Identify which cell holds the provided text, then report its [x, y] central coordinate. 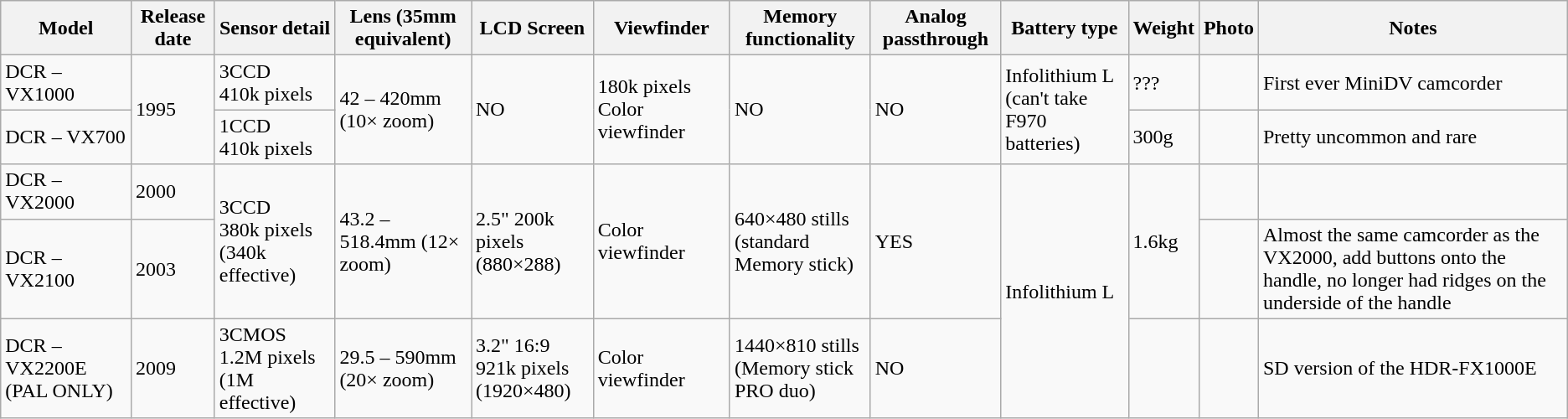
3.2" 16:9 921k pixels(1920×480) [532, 369]
DCR – VX2200E (PAL ONLY) [66, 369]
Infolithium L(can't take F970 batteries) [1065, 110]
Photo [1228, 28]
Memory functionality [800, 28]
DCR – VX2100 [66, 268]
2.5" 200k pixels(880×288) [532, 241]
Infolithium L [1065, 292]
29.5 – 590mm (20× zoom) [404, 369]
42 – 420mm (10× zoom) [404, 110]
Battery type [1065, 28]
300g [1163, 137]
Sensor detail [275, 28]
DCR – VX1000 [66, 82]
Viewfinder [662, 28]
SD version of the HDR-FX1000E [1412, 369]
DCR – VX700 [66, 137]
2000 [173, 191]
YES [935, 241]
LCD Screen [532, 28]
2009 [173, 369]
2003 [173, 268]
Pretty uncommon and rare [1412, 137]
640×480 stills(standard Memory stick) [800, 241]
??? [1163, 82]
180k pixels Color viewfinder [662, 110]
Almost the same camcorder as the VX2000, add buttons onto the handle, no longer had ridges on the underside of the handle [1412, 268]
DCR – VX2000 [66, 191]
1440×810 stills(Memory stick PRO duo) [800, 369]
1995 [173, 110]
Model [66, 28]
3CCD 380k pixels (340k effective) [275, 241]
Weight [1163, 28]
43.2 – 518.4mm (12× zoom) [404, 241]
First ever MiniDV camcorder [1412, 82]
3CCD 410k pixels [275, 82]
Notes [1412, 28]
1CCD 410k pixels [275, 137]
Analog passthrough [935, 28]
Lens (35mm equivalent) [404, 28]
1.6kg [1163, 241]
3CMOS 1.2M pixels (1M effective) [275, 369]
Release date [173, 28]
